Find where the given text appears and provide that cell's center as [X, Y] coordinate. 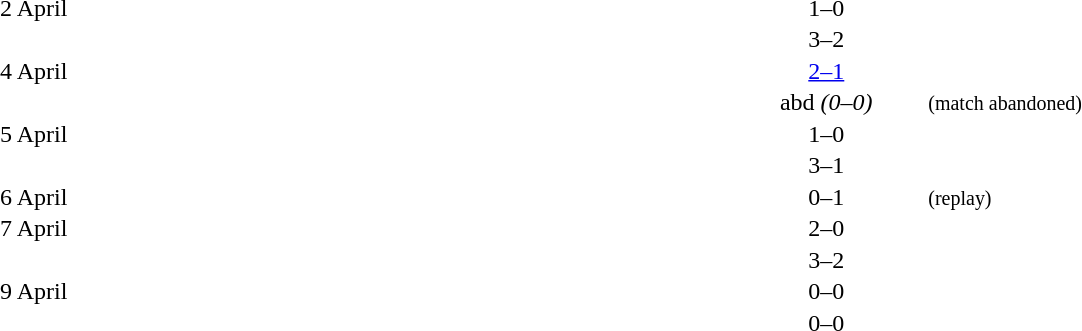
0–0 [826, 291]
2–1 [826, 71]
0–1 [826, 197]
2–0 [826, 229]
1–0 [826, 134]
abd (0–0) [826, 103]
3–1 [826, 165]
